Scan for the cell matching the given text and deliver its [X, Y] coordinate at center. 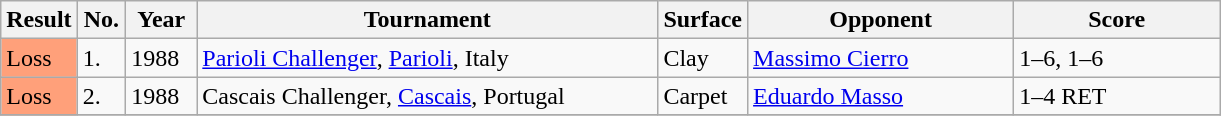
Massimo Cierro [881, 58]
Year [162, 20]
Clay [703, 58]
Score [1117, 20]
2. [102, 96]
1–4 RET [1117, 96]
Opponent [881, 20]
Tournament [428, 20]
Carpet [703, 96]
Result [39, 20]
Cascais Challenger, Cascais, Portugal [428, 96]
Parioli Challenger, Parioli, Italy [428, 58]
1. [102, 58]
1–6, 1–6 [1117, 58]
Eduardo Masso [881, 96]
No. [102, 20]
Surface [703, 20]
